Output the [X, Y] coordinate of the center of the cell containing the given text.  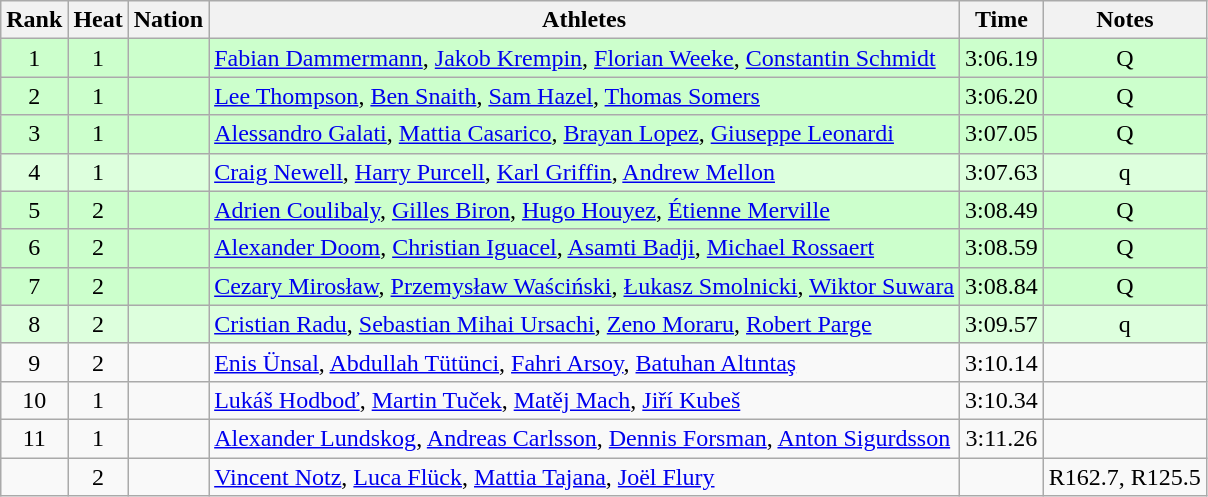
3:06.20 [1002, 96]
3:07.05 [1002, 134]
10 [34, 400]
3:06.19 [1002, 58]
Craig Newell, Harry Purcell, Karl Griffin, Andrew Mellon [584, 172]
11 [34, 438]
9 [34, 362]
3:07.63 [1002, 172]
Time [1002, 20]
6 [34, 248]
Rank [34, 20]
3:10.34 [1002, 400]
Alessandro Galati, Mattia Casarico, Brayan Lopez, Giuseppe Leonardi [584, 134]
Nation [168, 20]
Cristian Radu, Sebastian Mihai Ursachi, Zeno Moraru, Robert Parge [584, 324]
7 [34, 286]
4 [34, 172]
3:08.84 [1002, 286]
Heat [98, 20]
3:10.14 [1002, 362]
Alexander Lundskog, Andreas Carlsson, Dennis Forsman, Anton Sigurdsson [584, 438]
Adrien Coulibaly, Gilles Biron, Hugo Houyez, Étienne Merville [584, 210]
Athletes [584, 20]
Lukáš Hodboď, Martin Tuček, Matěj Mach, Jiří Kubeš [584, 400]
3:11.26 [1002, 438]
R162.7, R125.5 [1124, 477]
Enis Ünsal, Abdullah Tütünci, Fahri Arsoy, Batuhan Altıntaş [584, 362]
8 [34, 324]
3:09.57 [1002, 324]
Lee Thompson, Ben Snaith, Sam Hazel, Thomas Somers [584, 96]
5 [34, 210]
3:08.49 [1002, 210]
Cezary Mirosław, Przemysław Waściński, Łukasz Smolnicki, Wiktor Suwara [584, 286]
Alexander Doom, Christian Iguacel, Asamti Badji, Michael Rossaert [584, 248]
Notes [1124, 20]
Vincent Notz, Luca Flück, Mattia Tajana, Joël Flury [584, 477]
Fabian Dammermann, Jakob Krempin, Florian Weeke, Constantin Schmidt [584, 58]
3:08.59 [1002, 248]
3 [34, 134]
